Locate the cell with the specified text and output its [X, Y] center coordinate. 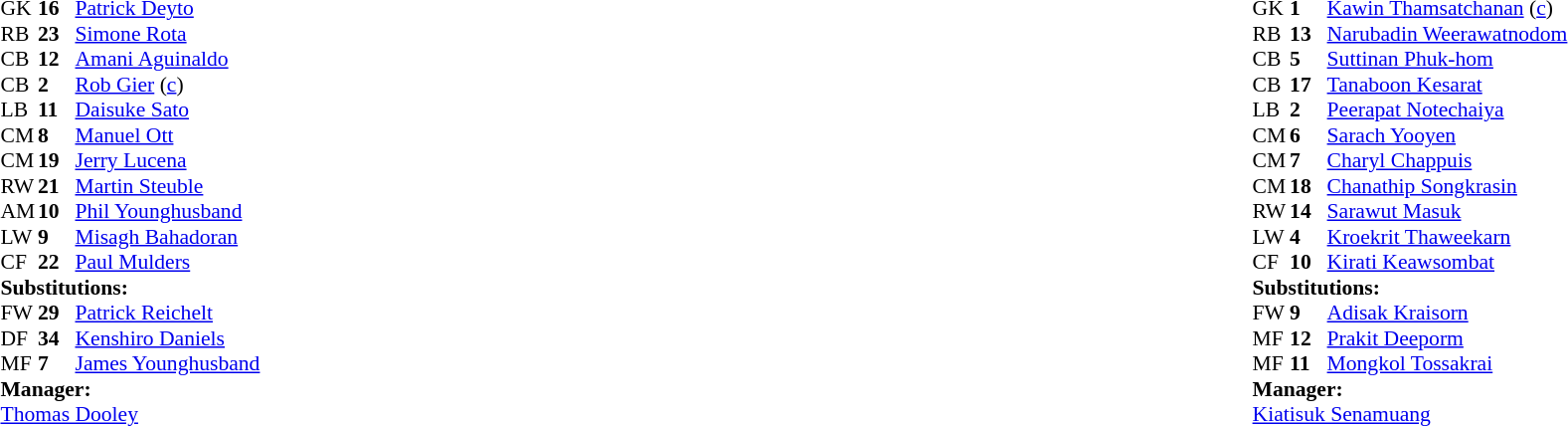
Tanaboon Kesarat [1448, 85]
Charyl Chappuis [1448, 160]
14 [1308, 212]
Amani Aguinaldo [168, 59]
Adisak Kraisorn [1448, 314]
Jerry Lucena [168, 160]
29 [57, 314]
Sarach Yooyen [1448, 135]
21 [57, 186]
22 [57, 262]
17 [1308, 85]
Patrick Reichelt [168, 314]
19 [57, 160]
8 [57, 135]
Phil Younghusband [168, 212]
Rob Gier (c) [168, 85]
Kenshiro Daniels [168, 338]
Manuel Ott [168, 135]
4 [1308, 237]
Peerapat Notechaiya [1448, 110]
Mongkol Tossakrai [1448, 363]
6 [1308, 135]
Narubadin Weerawatnodom [1448, 34]
Daisuke Sato [168, 110]
34 [57, 338]
Misagh Bahadoran [168, 237]
13 [1308, 34]
Suttinan Phuk-hom [1448, 59]
Chanathip Songkrasin [1448, 186]
Paul Mulders [168, 262]
Sarawut Masuk [1448, 212]
18 [1308, 186]
Kirati Keawsombat [1448, 262]
DF [19, 338]
Martin Steuble [168, 186]
AM [19, 212]
23 [57, 34]
Prakit Deeporm [1448, 338]
James Younghusband [168, 363]
Simone Rota [168, 34]
5 [1308, 59]
Kroekrit Thaweekarn [1448, 237]
